Identify which cell holds the provided text, then report its (X, Y) central coordinate. 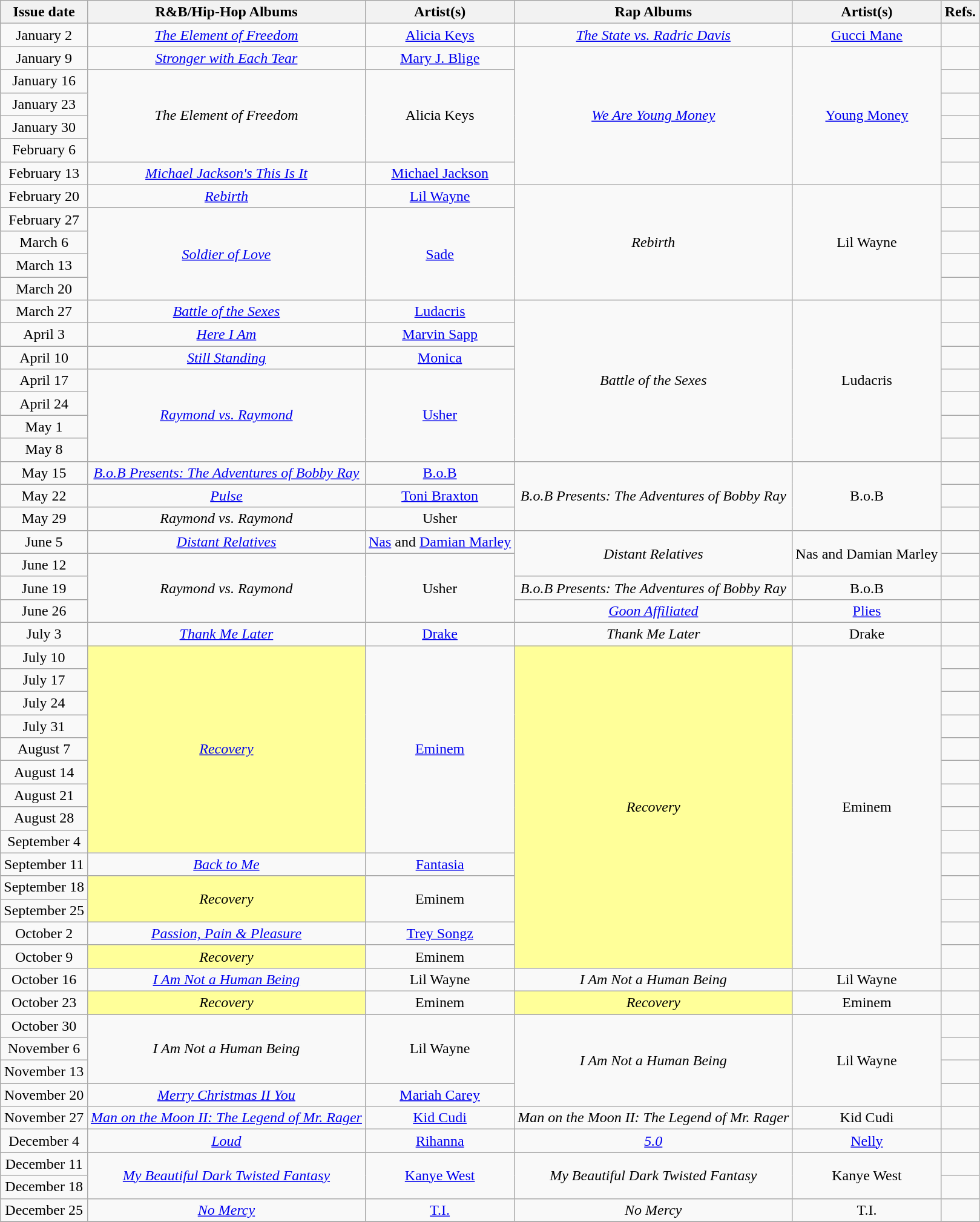
Back to Me (226, 864)
January 16 (44, 81)
April 10 (44, 358)
February 27 (44, 219)
Still Standing (226, 358)
Sade (439, 254)
Trey Songz (439, 933)
September 18 (44, 887)
Toni Braxton (439, 496)
December 18 (44, 1187)
August 14 (44, 772)
Goon Affiliated (654, 611)
October 23 (44, 1002)
February 13 (44, 173)
Here I Am (226, 335)
October 9 (44, 956)
Refs. (960, 12)
We Are Young Money (654, 116)
Plies (867, 611)
Nelly (867, 1141)
5.0 (654, 1141)
April 3 (44, 335)
September 4 (44, 841)
Issue date (44, 12)
March 6 (44, 242)
Merry Christmas II You (226, 1095)
May 15 (44, 473)
November 13 (44, 1072)
Fantasia (439, 864)
May 22 (44, 496)
July 17 (44, 680)
Marvin Sapp (439, 335)
May 8 (44, 450)
May 29 (44, 519)
February 6 (44, 150)
Gucci Mane (867, 35)
October 30 (44, 1026)
June 5 (44, 542)
March 20 (44, 289)
October 16 (44, 979)
Stronger with Each Tear (226, 58)
January 23 (44, 104)
August 7 (44, 749)
Loud (226, 1141)
November 27 (44, 1118)
Rihanna (439, 1141)
January 2 (44, 35)
December 4 (44, 1141)
R&B/Hip-Hop Albums (226, 12)
September 25 (44, 910)
June 19 (44, 588)
December 25 (44, 1210)
May 1 (44, 427)
January 30 (44, 127)
June 26 (44, 611)
July 10 (44, 657)
Michael Jackson's This Is It (226, 173)
Michael Jackson (439, 173)
The State vs. Radric Davis (654, 35)
Young Money (867, 116)
February 20 (44, 196)
Mary J. Blige (439, 58)
November 6 (44, 1049)
August 28 (44, 818)
December 11 (44, 1164)
Soldier of Love (226, 254)
March 27 (44, 312)
April 24 (44, 404)
Monica (439, 358)
Mariah Carey (439, 1095)
July 24 (44, 703)
July 3 (44, 634)
June 12 (44, 565)
March 13 (44, 265)
Pulse (226, 496)
April 17 (44, 381)
Passion, Pain & Pleasure (226, 933)
August 21 (44, 795)
Rap Albums (654, 12)
July 31 (44, 726)
October 2 (44, 933)
September 11 (44, 864)
November 20 (44, 1095)
January 9 (44, 58)
